Detect which cell encompasses the target text, then output its [x, y] center coordinate. 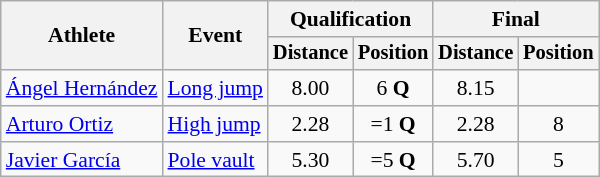
Athlete [82, 36]
Event [216, 36]
Final [516, 19]
8.15 [476, 88]
Arturo Ortiz [82, 124]
6 Q [393, 88]
=1 Q [393, 124]
8.00 [310, 88]
Long jump [216, 88]
8 [558, 124]
Ángel Hernández [82, 88]
Qualification [350, 19]
High jump [216, 124]
